Determine the [x, y] coordinate at the center of the cell enclosing the given text.  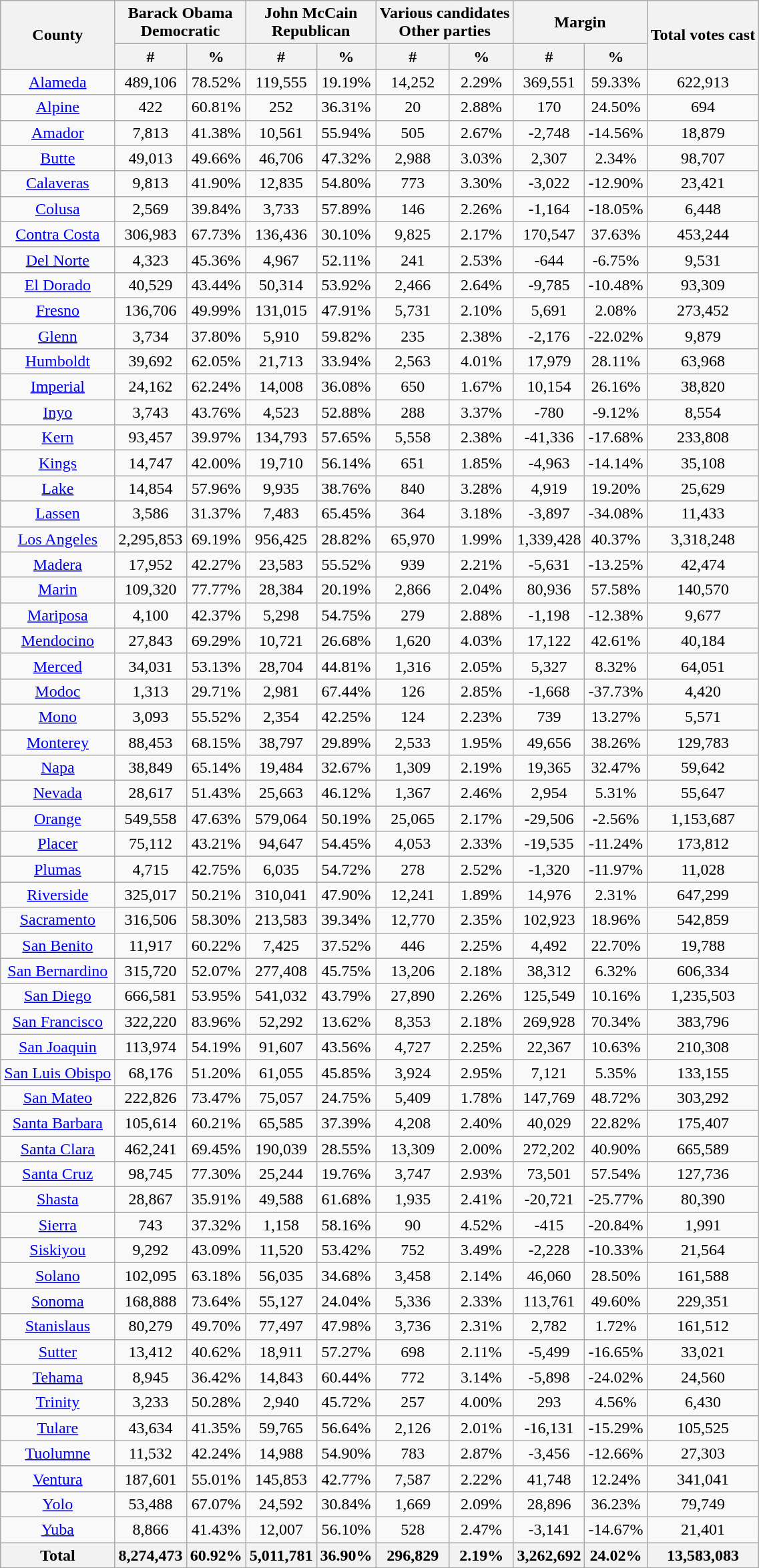
78.52% [216, 82]
44.81% [346, 666]
9,879 [703, 336]
2.40% [481, 1123]
-2,176 [549, 336]
Sonoma [57, 1301]
272,202 [549, 1148]
67.73% [216, 234]
80,936 [549, 590]
42.37% [216, 615]
3,924 [413, 1072]
-14.67% [615, 1529]
-2,748 [549, 133]
73.64% [216, 1301]
13,583,083 [703, 1555]
145,853 [281, 1479]
27,890 [413, 996]
42.61% [615, 641]
49.66% [216, 158]
5,298 [281, 615]
210,308 [703, 1047]
2.47% [481, 1529]
422 [151, 107]
50.19% [346, 819]
125,549 [549, 996]
19.20% [615, 488]
2.14% [481, 1276]
3.49% [481, 1250]
2.53% [481, 260]
57.65% [346, 438]
47.63% [216, 819]
7,483 [281, 514]
52.07% [216, 971]
187,601 [151, 1479]
San Luis Obispo [57, 1072]
43.76% [216, 412]
88,453 [151, 743]
783 [413, 1453]
2,981 [281, 691]
28.50% [615, 1276]
1.99% [481, 539]
67.44% [346, 691]
113,974 [151, 1047]
60.81% [216, 107]
131,015 [281, 310]
2.35% [481, 920]
306,983 [151, 234]
5,910 [281, 336]
161,588 [703, 1276]
49.70% [216, 1326]
2,307 [549, 158]
Glenn [57, 336]
Fresno [57, 310]
24.75% [346, 1098]
14,252 [413, 82]
12,770 [413, 920]
San Francisco [57, 1022]
38.26% [615, 743]
2.85% [481, 691]
14,988 [281, 1453]
6,035 [281, 869]
-14.14% [615, 463]
94,647 [281, 844]
21,401 [703, 1529]
3,318,248 [703, 539]
25,663 [281, 793]
5,327 [549, 666]
56.14% [346, 463]
-16,131 [549, 1428]
Butte [57, 158]
20.19% [346, 590]
69.29% [216, 641]
-10.33% [615, 1250]
40.90% [615, 1148]
9,292 [151, 1250]
2.22% [481, 1479]
83.96% [216, 1022]
46,060 [549, 1276]
5,409 [413, 1098]
35,108 [703, 463]
41.38% [216, 133]
-780 [549, 412]
-5,631 [549, 564]
40,184 [703, 641]
2.67% [481, 133]
1,235,503 [703, 996]
3.14% [481, 1377]
2,295,853 [151, 539]
173,812 [703, 844]
278 [413, 869]
4,919 [549, 488]
-11.97% [615, 869]
58.30% [216, 920]
Total votes cast [703, 35]
2.01% [481, 1428]
14,747 [151, 463]
41,748 [549, 1479]
90 [413, 1225]
-6.75% [615, 260]
20 [413, 107]
24.02% [615, 1555]
1,669 [413, 1504]
3,747 [413, 1174]
Stanislaus [57, 1326]
37.52% [346, 945]
36.08% [346, 387]
San Benito [57, 945]
98,707 [703, 158]
-15.29% [615, 1428]
47.91% [346, 310]
288 [413, 412]
19,484 [281, 768]
7,813 [151, 133]
53,488 [151, 1504]
3,736 [413, 1326]
2.09% [481, 1504]
-1,164 [549, 209]
293 [549, 1403]
341,041 [703, 1479]
Tulare [57, 1428]
446 [413, 945]
24.50% [615, 107]
59,765 [281, 1428]
77.77% [216, 590]
79,749 [703, 1504]
42.75% [216, 869]
25,629 [703, 488]
53.95% [216, 996]
462,241 [151, 1148]
38,849 [151, 768]
2.95% [481, 1072]
43.09% [216, 1250]
-3,897 [549, 514]
60.92% [216, 1555]
77,497 [281, 1326]
9,677 [703, 615]
383,796 [703, 1022]
12.24% [615, 1479]
45.85% [346, 1072]
489,106 [151, 82]
252 [281, 107]
2,866 [413, 590]
Alameda [57, 82]
57.89% [346, 209]
235 [413, 336]
73.47% [216, 1098]
528 [413, 1529]
3.28% [481, 488]
40,029 [549, 1123]
Contra Costa [57, 234]
49.60% [615, 1301]
11,532 [151, 1453]
13.27% [615, 717]
Kings [57, 463]
3,233 [151, 1403]
310,041 [281, 895]
75,112 [151, 844]
Nevada [57, 793]
3,733 [281, 209]
60.21% [216, 1123]
241 [413, 260]
4,100 [151, 615]
2,954 [549, 793]
3,743 [151, 412]
7,425 [281, 945]
29.89% [346, 743]
14,976 [549, 895]
3.18% [481, 514]
Sutter [57, 1352]
Colusa [57, 209]
23,421 [703, 183]
Trinity [57, 1403]
54.19% [216, 1047]
-34.08% [615, 514]
37.80% [216, 336]
60.44% [346, 1377]
3,734 [151, 336]
2.23% [481, 717]
4,420 [703, 691]
549,558 [151, 819]
18,879 [703, 133]
28,617 [151, 793]
8,274,473 [151, 1555]
-16.65% [615, 1352]
69.19% [216, 539]
29.71% [216, 691]
647,299 [703, 895]
2.29% [481, 82]
279 [413, 615]
38,820 [703, 387]
269,928 [549, 1022]
6,448 [703, 209]
4.56% [615, 1403]
42.25% [346, 717]
Lassen [57, 514]
-1,320 [549, 869]
62.24% [216, 387]
98,745 [151, 1174]
-37.73% [615, 691]
36.42% [216, 1377]
48.72% [615, 1098]
Riverside [57, 895]
93,457 [151, 438]
2.34% [615, 158]
190,039 [281, 1148]
2.64% [481, 285]
Del Norte [57, 260]
Alpine [57, 107]
Barack ObamaDemocratic [180, 23]
42,474 [703, 564]
Madera [57, 564]
3.30% [481, 183]
19,365 [549, 768]
Placer [57, 844]
49,588 [281, 1200]
541,032 [281, 996]
11,028 [703, 869]
127,736 [703, 1174]
26.68% [346, 641]
San Joaquin [57, 1047]
40.37% [615, 539]
42.24% [216, 1453]
222,826 [151, 1098]
30.10% [346, 234]
113,761 [549, 1301]
5,571 [703, 717]
273,452 [703, 310]
2,988 [413, 158]
-2.56% [615, 819]
55,647 [703, 793]
43.56% [346, 1047]
Humboldt [57, 362]
57.58% [615, 590]
694 [703, 107]
606,334 [703, 971]
9,813 [151, 183]
-24.02% [615, 1377]
8,554 [703, 412]
2.93% [481, 1174]
Los Angeles [57, 539]
65.14% [216, 768]
453,244 [703, 234]
12,007 [281, 1529]
13.62% [346, 1022]
70.34% [615, 1022]
55,127 [281, 1301]
10,561 [281, 133]
-18.05% [615, 209]
46.12% [346, 793]
Santa Clara [57, 1148]
65.45% [346, 514]
33.94% [346, 362]
2.08% [615, 310]
-12.38% [615, 615]
277,408 [281, 971]
4,967 [281, 260]
13,309 [413, 1148]
5.35% [615, 1072]
-19,535 [549, 844]
5.31% [615, 793]
5,011,781 [281, 1555]
19.76% [346, 1174]
8,945 [151, 1377]
-644 [549, 260]
Sacramento [57, 920]
49,656 [549, 743]
1,316 [413, 666]
39,692 [151, 362]
39.34% [346, 920]
9,935 [281, 488]
Modoc [57, 691]
40,529 [151, 285]
-3,141 [549, 1529]
2,940 [281, 1403]
Marin [57, 590]
3,586 [151, 514]
38.76% [346, 488]
54.90% [346, 1453]
17,122 [549, 641]
-17.68% [615, 438]
9,825 [413, 234]
52.88% [346, 412]
2,563 [413, 362]
6,430 [703, 1403]
59,642 [703, 768]
-20.84% [615, 1225]
Merced [57, 666]
2,466 [413, 285]
739 [549, 717]
69.45% [216, 1148]
25,244 [281, 1174]
28,867 [151, 1200]
175,407 [703, 1123]
2.87% [481, 1453]
-14.56% [615, 133]
43.79% [346, 996]
505 [413, 133]
58.16% [346, 1225]
-12.66% [615, 1453]
San Bernardino [57, 971]
Amador [57, 133]
1,339,428 [549, 539]
-25.77% [615, 1200]
45.36% [216, 260]
42.27% [216, 564]
Mendocino [57, 641]
2.46% [481, 793]
4,523 [281, 412]
34.68% [346, 1276]
36.31% [346, 107]
1,620 [413, 641]
4.03% [481, 641]
39.84% [216, 209]
San Diego [57, 996]
1.67% [481, 387]
840 [413, 488]
666,581 [151, 996]
-9,785 [549, 285]
50.28% [216, 1403]
10,154 [549, 387]
-3,022 [549, 183]
4,727 [413, 1047]
-29,506 [549, 819]
-2,228 [549, 1250]
Mono [57, 717]
-12.90% [615, 183]
2,354 [281, 717]
126 [413, 691]
303,292 [703, 1098]
Imperial [57, 387]
102,095 [151, 1276]
10,721 [281, 641]
213,583 [281, 920]
109,320 [151, 590]
161,512 [703, 1326]
28,704 [281, 666]
9,531 [703, 260]
542,859 [703, 920]
5,731 [413, 310]
11,917 [151, 945]
County [57, 35]
41.35% [216, 1428]
134,793 [281, 438]
28.55% [346, 1148]
19,788 [703, 945]
257 [413, 1403]
8.32% [615, 666]
622,913 [703, 82]
2,782 [549, 1326]
5,691 [549, 310]
23,583 [281, 564]
37.63% [615, 234]
68,176 [151, 1072]
52.11% [346, 260]
56.64% [346, 1428]
51.43% [216, 793]
55.94% [346, 133]
21,564 [703, 1250]
2,126 [413, 1428]
Yolo [57, 1504]
64,051 [703, 666]
34,031 [151, 666]
-22.02% [615, 336]
2.05% [481, 666]
650 [413, 387]
47.90% [346, 895]
124 [413, 717]
5,558 [413, 438]
59.33% [615, 82]
315,720 [151, 971]
26.16% [615, 387]
41.43% [216, 1529]
38,797 [281, 743]
40.62% [216, 1352]
-5,898 [549, 1377]
316,506 [151, 920]
30.84% [346, 1504]
651 [413, 463]
42.00% [216, 463]
1,935 [413, 1200]
38,312 [549, 971]
752 [413, 1250]
35.91% [216, 1200]
18.96% [615, 920]
14,843 [281, 1377]
1.85% [481, 463]
229,351 [703, 1301]
24,162 [151, 387]
4,492 [549, 945]
147,769 [549, 1098]
-10.48% [615, 285]
369,551 [549, 82]
93,309 [703, 285]
80,279 [151, 1326]
54.45% [346, 844]
743 [151, 1225]
77.30% [216, 1174]
Yuba [57, 1529]
579,064 [281, 819]
27,843 [151, 641]
-1,668 [549, 691]
37.39% [346, 1123]
-1,198 [549, 615]
939 [413, 564]
37.32% [216, 1225]
4.01% [481, 362]
46,706 [281, 158]
28.82% [346, 539]
136,706 [151, 310]
8,353 [413, 1022]
65,585 [281, 1123]
Solano [57, 1276]
Various candidatesOther parties [445, 23]
21,713 [281, 362]
3,093 [151, 717]
Total [57, 1555]
22.82% [615, 1123]
2,533 [413, 743]
105,614 [151, 1123]
14,008 [281, 387]
45.75% [346, 971]
-11.24% [615, 844]
John McCainRepublican [311, 23]
57.54% [615, 1174]
50,314 [281, 285]
665,589 [703, 1148]
El Dorado [57, 285]
Orange [57, 819]
28.11% [615, 362]
3.37% [481, 412]
4,323 [151, 260]
170 [549, 107]
61,055 [281, 1072]
60.22% [216, 945]
-9.12% [615, 412]
2.21% [481, 564]
10.63% [615, 1047]
65,970 [413, 539]
Santa Barbara [57, 1123]
1.78% [481, 1098]
43.44% [216, 285]
Tuolumne [57, 1453]
17,952 [151, 564]
322,220 [151, 1022]
3.03% [481, 158]
33,021 [703, 1352]
24.04% [346, 1301]
325,017 [151, 895]
102,923 [549, 920]
57.96% [216, 488]
Ventura [57, 1479]
1.72% [615, 1326]
28,384 [281, 590]
-41,336 [549, 438]
43,634 [151, 1428]
2.00% [481, 1148]
136,436 [281, 234]
39.97% [216, 438]
50.21% [216, 895]
2.04% [481, 590]
Siskiyou [57, 1250]
19,710 [281, 463]
Tehama [57, 1377]
49,013 [151, 158]
7,587 [413, 1479]
91,607 [281, 1047]
12,241 [413, 895]
4,053 [413, 844]
4.52% [481, 1225]
Calaveras [57, 183]
57.27% [346, 1352]
364 [413, 514]
7,121 [549, 1072]
28,896 [549, 1504]
Lake [57, 488]
13,206 [413, 971]
1.89% [481, 895]
51.20% [216, 1072]
47.98% [346, 1326]
53.42% [346, 1250]
32.47% [615, 768]
-13.25% [615, 564]
2.41% [481, 1200]
63,968 [703, 362]
52,292 [281, 1022]
12,835 [281, 183]
6.32% [615, 971]
1,367 [413, 793]
773 [413, 183]
47.32% [346, 158]
36.23% [615, 1504]
59.82% [346, 336]
17,979 [549, 362]
168,888 [151, 1301]
119,555 [281, 82]
1,158 [281, 1225]
19.19% [346, 82]
-20,721 [549, 1200]
956,425 [281, 539]
24,560 [703, 1377]
Monterey [57, 743]
133,155 [703, 1072]
54.80% [346, 183]
18,911 [281, 1352]
8,866 [151, 1529]
-5,499 [549, 1352]
2.52% [481, 869]
42.77% [346, 1479]
4.00% [481, 1403]
296,829 [413, 1555]
San Mateo [57, 1098]
10.16% [615, 996]
13,412 [151, 1352]
105,525 [703, 1428]
24,592 [281, 1504]
4,715 [151, 869]
1,313 [151, 691]
63.18% [216, 1276]
80,390 [703, 1200]
Napa [57, 768]
1.95% [481, 743]
170,547 [549, 234]
54.75% [346, 615]
Mariposa [57, 615]
146 [413, 209]
2.11% [481, 1352]
32.67% [346, 768]
41.90% [216, 183]
233,808 [703, 438]
-4,963 [549, 463]
772 [413, 1377]
Margin [580, 23]
1,309 [413, 768]
61.68% [346, 1200]
53.92% [346, 285]
1,991 [703, 1225]
Kern [57, 438]
-3,456 [549, 1453]
5,336 [413, 1301]
4,208 [413, 1123]
75,057 [281, 1098]
68.15% [216, 743]
31.37% [216, 514]
22,367 [549, 1047]
698 [413, 1352]
2.10% [481, 310]
73,501 [549, 1174]
11,520 [281, 1250]
Santa Cruz [57, 1174]
Inyo [57, 412]
11,433 [703, 514]
45.72% [346, 1403]
67.07% [216, 1504]
53.13% [216, 666]
Sierra [57, 1225]
43.21% [216, 844]
56,035 [281, 1276]
55.01% [216, 1479]
27,303 [703, 1453]
129,783 [703, 743]
Plumas [57, 869]
36.90% [346, 1555]
25,065 [413, 819]
62.05% [216, 362]
140,570 [703, 590]
3,458 [413, 1276]
2,569 [151, 209]
-415 [549, 1225]
56.10% [346, 1529]
14,854 [151, 488]
22.70% [615, 945]
49.99% [216, 310]
3,262,692 [549, 1555]
Shasta [57, 1200]
1,153,687 [703, 819]
54.72% [346, 869]
